Return the [X, Y] coordinate for the center point of the cell that contains the specified text.  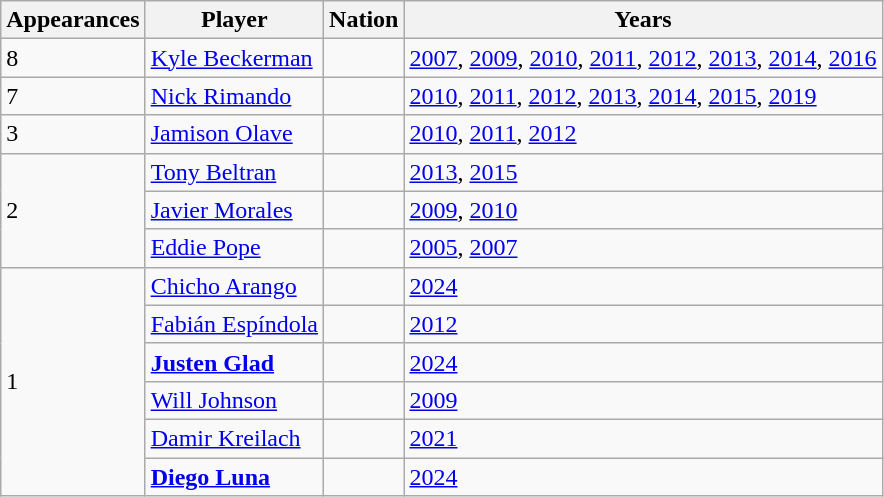
2012 [643, 324]
2013, 2015 [643, 172]
Javier Morales [234, 210]
2 [73, 210]
Damir Kreilach [234, 438]
2009, 2010 [643, 210]
2010, 2011, 2012 [643, 134]
Justen Glad [234, 362]
2010, 2011, 2012, 2013, 2014, 2015, 2019 [643, 96]
2021 [643, 438]
Jamison Olave [234, 134]
2005, 2007 [643, 248]
Appearances [73, 20]
Will Johnson [234, 400]
Years [643, 20]
Chicho Arango [234, 286]
Eddie Pope [234, 248]
Diego Luna [234, 477]
3 [73, 134]
Kyle Beckerman [234, 58]
Fabián Espíndola [234, 324]
1 [73, 381]
2009 [643, 400]
Tony Beltran [234, 172]
2007, 2009, 2010, 2011, 2012, 2013, 2014, 2016 [643, 58]
Nation [364, 20]
7 [73, 96]
Nick Rimando [234, 96]
8 [73, 58]
Player [234, 20]
